For the text-containing cell, return its midpoint in (X, Y) coordinate format. 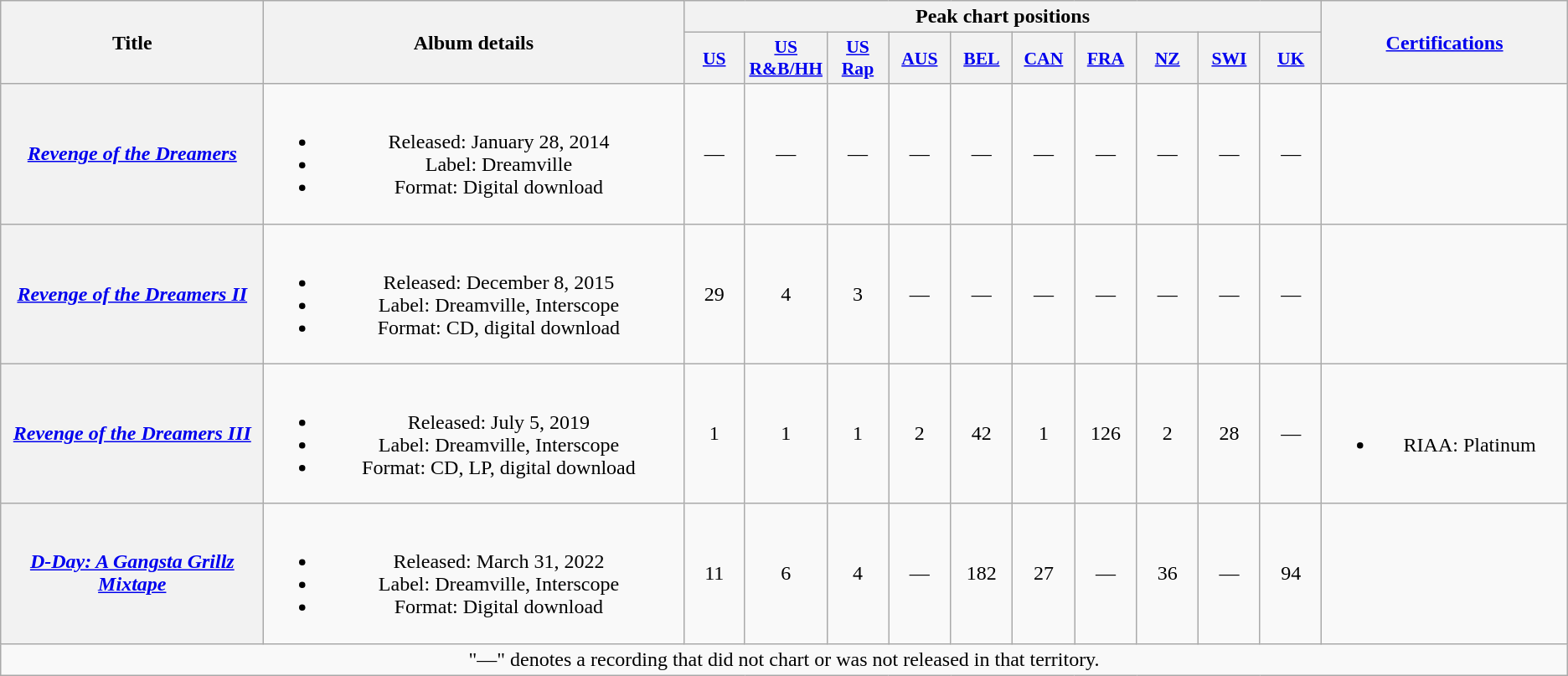
Title (132, 42)
27 (1044, 573)
UK (1291, 59)
Revenge of the Dreamers III (132, 434)
Revenge of the Dreamers (132, 154)
FRA (1106, 59)
RIAA: Platinum (1444, 434)
182 (982, 573)
US (714, 59)
11 (714, 573)
Revenge of the Dreamers II (132, 293)
SWI (1229, 59)
Released: January 28, 2014Label: DreamvilleFormat: Digital download (474, 154)
Certifications (1444, 42)
Album details (474, 42)
Released: July 5, 2019Label: Dreamville, InterscopeFormat: CD, LP, digital download (474, 434)
6 (786, 573)
3 (858, 293)
BEL (982, 59)
Released: December 8, 2015Label: Dreamville, InterscopeFormat: CD, digital download (474, 293)
D-Day: A Gangsta Grillz Mixtape (132, 573)
AUS (920, 59)
28 (1229, 434)
42 (982, 434)
29 (714, 293)
CAN (1044, 59)
NZ (1168, 59)
"—" denotes a recording that did not chart or was not released in that territory. (784, 659)
36 (1168, 573)
126 (1106, 434)
Released: March 31, 2022Label: Dreamville, InterscopeFormat: Digital download (474, 573)
USRap (858, 59)
USR&B/HH (786, 59)
Peak chart positions (1003, 17)
94 (1291, 573)
